Scan for the cell matching the given text and deliver its (X, Y) coordinate at center. 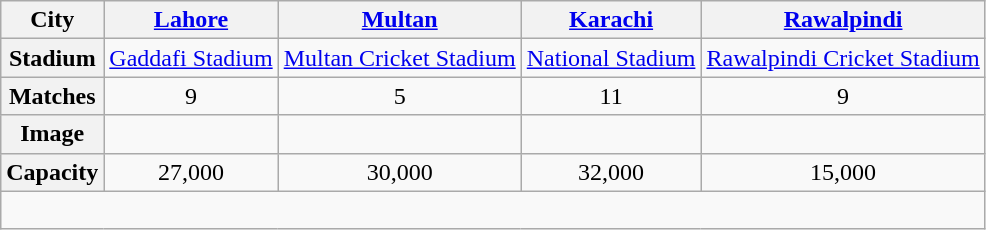
Gaddafi Stadium (191, 58)
Multan (400, 20)
30,000 (400, 172)
Stadium (52, 58)
Lahore (191, 20)
Karachi (611, 20)
27,000 (191, 172)
15,000 (843, 172)
Rawalpindi Cricket Stadium (843, 58)
Matches (52, 96)
National Stadium (611, 58)
Capacity (52, 172)
11 (611, 96)
Image (52, 134)
City (52, 20)
Rawalpindi (843, 20)
Multan Cricket Stadium (400, 58)
32,000 (611, 172)
5 (400, 96)
